Output the (x, y) coordinate of the center of the cell containing the given text.  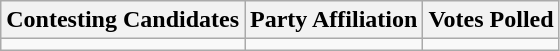
Contesting Candidates (123, 20)
Votes Polled (491, 20)
Party Affiliation (334, 20)
